Return [x, y] of the center of cell containing provided text 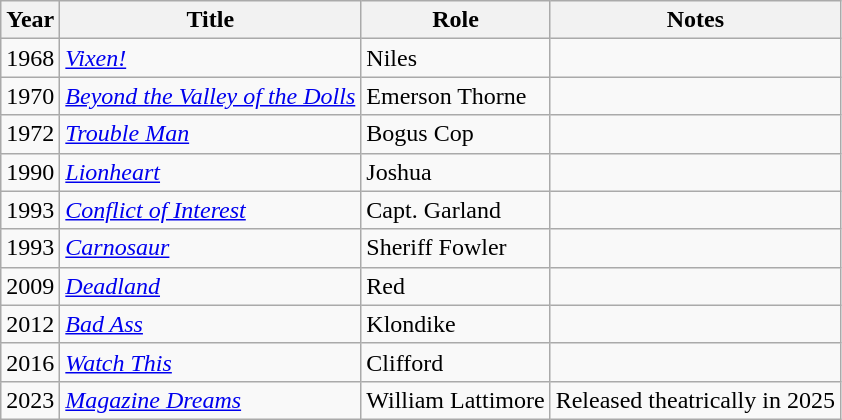
Bad Ass [210, 324]
Deadland [210, 286]
2012 [30, 324]
Clifford [456, 362]
Conflict of Interest [210, 210]
Magazine Dreams [210, 400]
Vixen! [210, 58]
Notes [695, 20]
Trouble Man [210, 134]
1970 [30, 96]
Role [456, 20]
2016 [30, 362]
2009 [30, 286]
Beyond the Valley of the Dolls [210, 96]
Sheriff Fowler [456, 248]
Lionheart [210, 172]
Capt. Garland [456, 210]
1972 [30, 134]
2023 [30, 400]
Year [30, 20]
1990 [30, 172]
Emerson Thorne [456, 96]
Niles [456, 58]
Joshua [456, 172]
1968 [30, 58]
Released theatrically in 2025 [695, 400]
Title [210, 20]
Carnosaur [210, 248]
Bogus Cop [456, 134]
Klondike [456, 324]
Red [456, 286]
Watch This [210, 362]
William Lattimore [456, 400]
